Pinpoint the cell where the given text exists, returning its [x, y] midpoint coordinate. 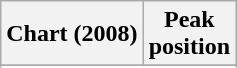
Peakposition [189, 34]
Chart (2008) [72, 34]
